Detect which cell encompasses the target text, then output its [X, Y] center coordinate. 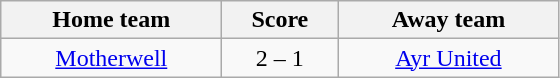
Motherwell [112, 58]
Away team [448, 20]
Score [280, 20]
Ayr United [448, 58]
Home team [112, 20]
2 – 1 [280, 58]
